Find where the given text appears and provide that cell's center as (x, y) coordinate. 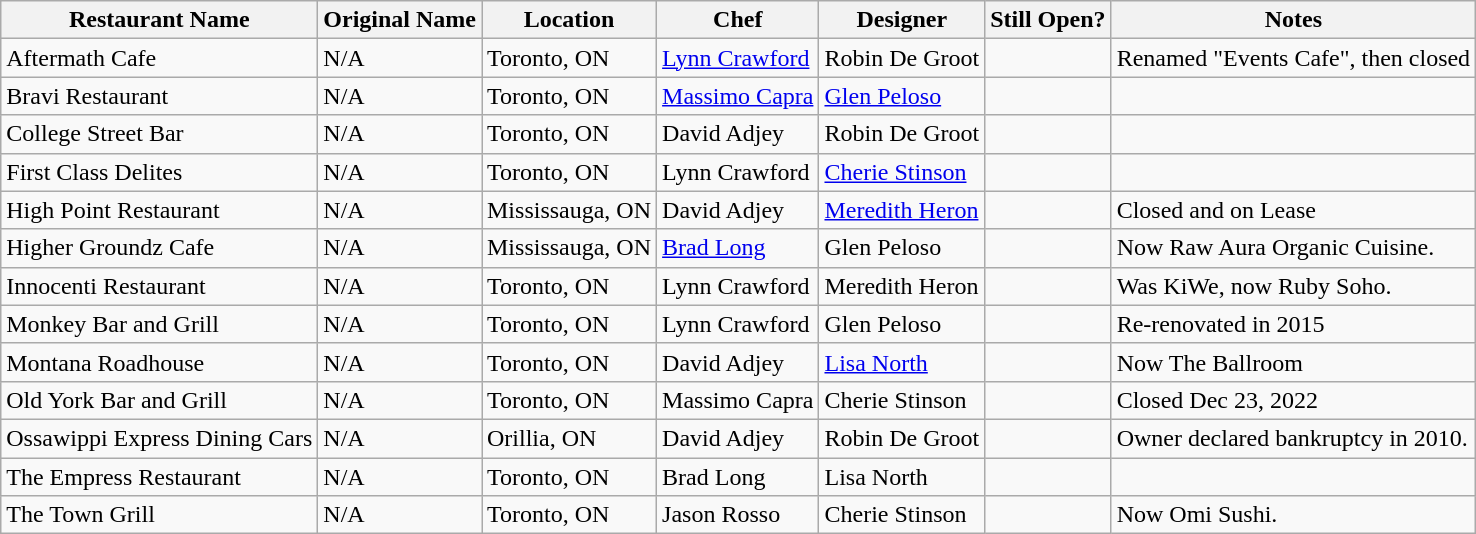
Ossawippi Express Dining Cars (160, 438)
Renamed "Events Cafe", then closed (1294, 58)
Monkey Bar and Grill (160, 324)
Restaurant Name (160, 20)
Original Name (400, 20)
The Town Grill (160, 515)
High Point Restaurant (160, 210)
Location (570, 20)
Re-renovated in 2015 (1294, 324)
The Empress Restaurant (160, 477)
Was KiWe, now Ruby Soho. (1294, 286)
Jason Rosso (738, 515)
Bravi Restaurant (160, 96)
Old York Bar and Grill (160, 400)
Aftermath Cafe (160, 58)
Designer (902, 20)
Chef (738, 20)
Higher Groundz Cafe (160, 248)
First Class Delites (160, 172)
Now The Ballroom (1294, 362)
Innocenti Restaurant (160, 286)
Notes (1294, 20)
Now Omi Sushi. (1294, 515)
Still Open? (1048, 20)
College Street Bar (160, 134)
Closed and on Lease (1294, 210)
Owner declared bankruptcy in 2010. (1294, 438)
Orillia, ON (570, 438)
Montana Roadhouse (160, 362)
Now Raw Aura Organic Cuisine. (1294, 248)
Closed Dec 23, 2022 (1294, 400)
